Output the (x, y) coordinate of the center of the cell containing the given text.  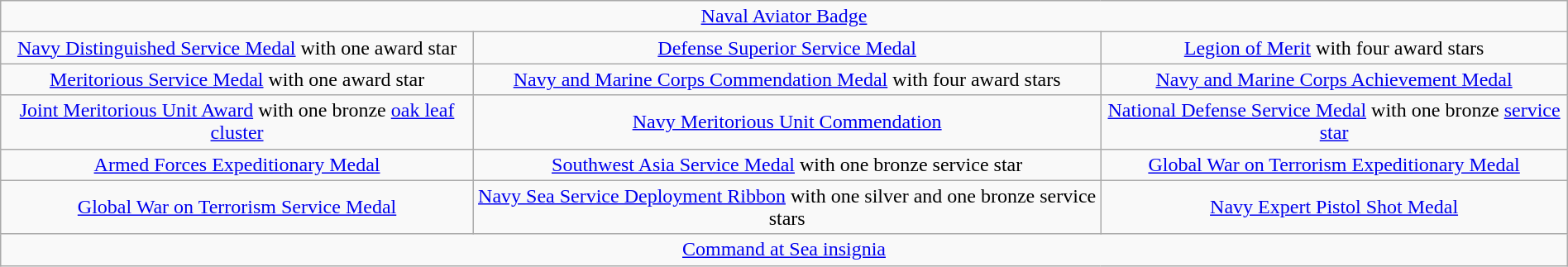
Global War on Terrorism Expeditionary Medal (1334, 164)
Navy and Marine Corps Achievement Medal (1334, 79)
Legion of Merit with four award stars (1334, 48)
National Defense Service Medal with one bronze service star (1334, 122)
Naval Aviator Badge (784, 17)
Navy Expert Pistol Shot Medal (1334, 207)
Global War on Terrorism Service Medal (237, 207)
Meritorious Service Medal with one award star (237, 79)
Navy and Marine Corps Commendation Medal with four award stars (787, 79)
Southwest Asia Service Medal with one bronze service star (787, 164)
Armed Forces Expeditionary Medal (237, 164)
Defense Superior Service Medal (787, 48)
Joint Meritorious Unit Award with one bronze oak leaf cluster (237, 122)
Navy Sea Service Deployment Ribbon with one silver and one bronze service stars (787, 207)
Navy Distinguished Service Medal with one award star (237, 48)
Navy Meritorious Unit Commendation (787, 122)
Command at Sea insignia (784, 250)
